Extract the [X, Y] coordinate from the center of the cell holding the provided text.  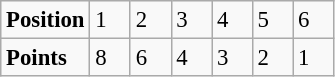
5 [272, 20]
Position [46, 20]
Points [46, 58]
8 [110, 58]
